From the cell containing the given text, extract its center point as (X, Y) coordinate. 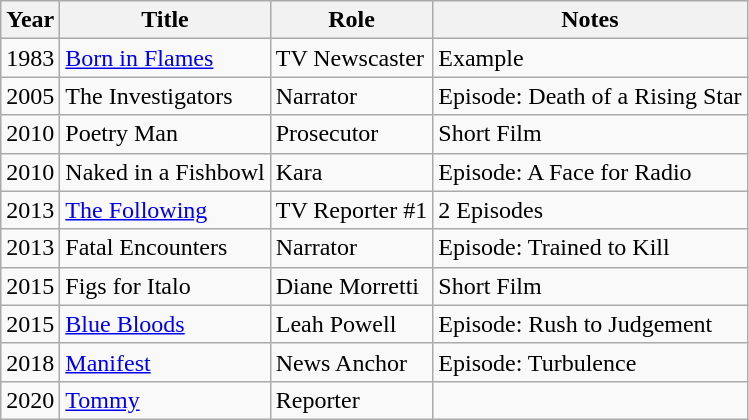
News Anchor (352, 362)
The Investigators (165, 96)
1983 (30, 58)
Title (165, 20)
Born in Flames (165, 58)
2018 (30, 362)
Figs for Italo (165, 286)
The Following (165, 210)
Episode: Rush to Judgement (590, 324)
Episode: Death of a Rising Star (590, 96)
Example (590, 58)
TV Reporter #1 (352, 210)
Tommy (165, 400)
2020 (30, 400)
Blue Bloods (165, 324)
Kara (352, 172)
Prosecutor (352, 134)
Manifest (165, 362)
Role (352, 20)
Episode: Trained to Kill (590, 248)
Diane Morretti (352, 286)
Naked in a Fishbowl (165, 172)
Fatal Encounters (165, 248)
TV Newscaster (352, 58)
Reporter (352, 400)
Episode: A Face for Radio (590, 172)
2 Episodes (590, 210)
2005 (30, 96)
Leah Powell (352, 324)
Poetry Man (165, 134)
Notes (590, 20)
Episode: Turbulence (590, 362)
Year (30, 20)
